From the cell containing the given text, extract its center point as [X, Y] coordinate. 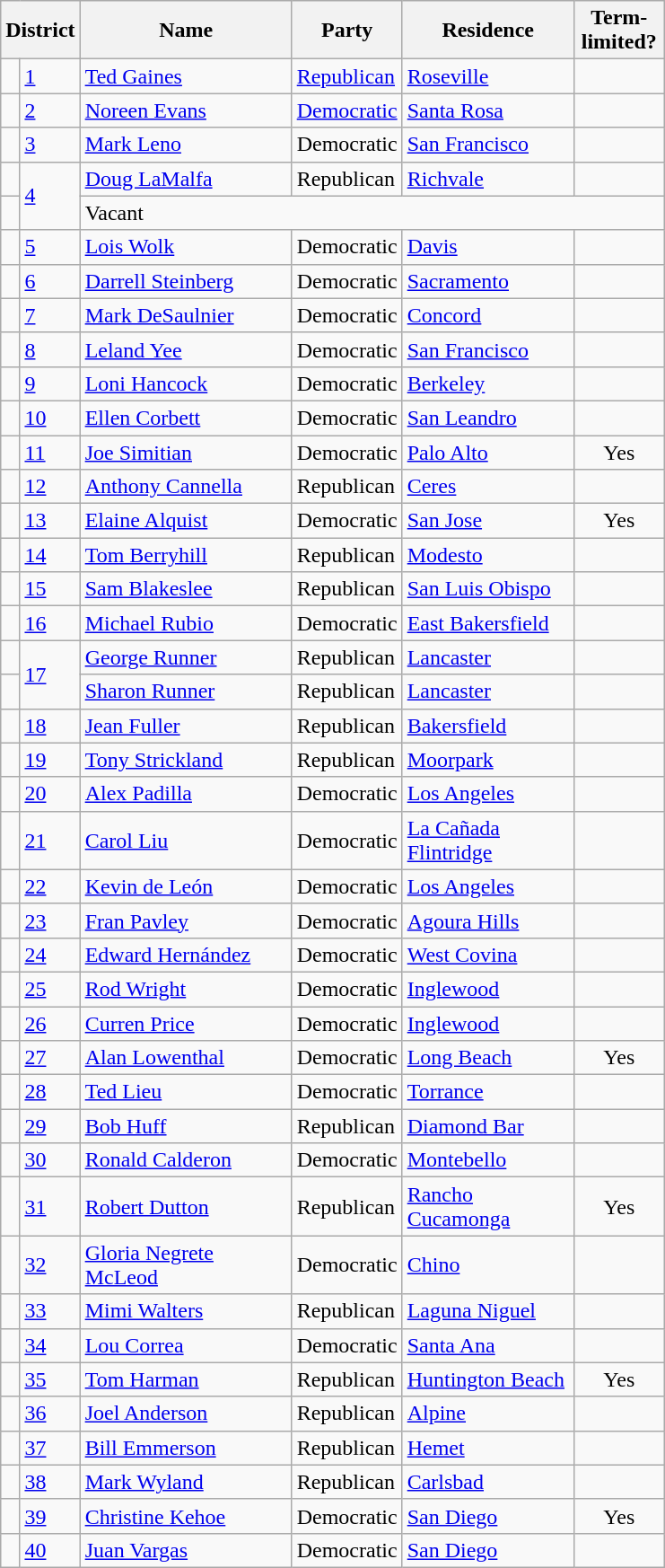
Anthony Cannella [186, 487]
Santa Rosa [488, 110]
Term-limited? [619, 31]
Mark Leno [186, 145]
Mimi Walters [186, 1311]
Carlsbad [488, 1482]
31 [50, 1207]
Ellen Corbett [186, 418]
10 [50, 418]
Noreen Evans [186, 110]
San Luis Obispo [488, 589]
36 [50, 1414]
Vacant [372, 213]
26 [50, 1023]
28 [50, 1092]
San Jose [488, 521]
32 [50, 1264]
Jean Fuller [186, 726]
14 [50, 555]
16 [50, 623]
Name [186, 31]
27 [50, 1058]
San Leandro [488, 418]
Tony Strickland [186, 760]
2 [50, 110]
Darrell Steinberg [186, 281]
George Runner [186, 657]
Carol Liu [186, 841]
40 [50, 1550]
Tom Harman [186, 1379]
Gloria Negrete McLeod [186, 1264]
East Bakersfield [488, 623]
Ronald Calderon [186, 1160]
Leland Yee [186, 349]
30 [50, 1160]
Rod Wright [186, 989]
19 [50, 760]
West Covina [488, 955]
17 [50, 674]
Alan Lowenthal [186, 1058]
La Cañada Flintridge [488, 841]
18 [50, 726]
Montebello [488, 1160]
37 [50, 1448]
Lois Wolk [186, 247]
Ted Gaines [186, 76]
8 [50, 349]
Sacramento [488, 281]
Davis [488, 247]
Edward Hernández [186, 955]
Curren Price [186, 1023]
Christine Kehoe [186, 1516]
Doug LaMalfa [186, 179]
35 [50, 1379]
Mark Wyland [186, 1482]
3 [50, 145]
12 [50, 487]
7 [50, 315]
Huntington Beach [488, 1379]
Bakersfield [488, 726]
13 [50, 521]
33 [50, 1311]
39 [50, 1516]
Elaine Alquist [186, 521]
Santa Ana [488, 1345]
Michael Rubio [186, 623]
Juan Vargas [186, 1550]
Palo Alto [488, 452]
Alex Padilla [186, 794]
4 [50, 196]
Ceres [488, 487]
Alpine [488, 1414]
24 [50, 955]
22 [50, 886]
Long Beach [488, 1058]
25 [50, 989]
Mark DeSaulnier [186, 315]
Robert Dutton [186, 1207]
Diamond Bar [488, 1126]
Moorpark [488, 760]
Torrance [488, 1092]
11 [50, 452]
5 [50, 247]
Residence [488, 31]
Richvale [488, 179]
Laguna Niguel [488, 1311]
Agoura Hills [488, 921]
23 [50, 921]
Hemet [488, 1448]
Chino [488, 1264]
38 [50, 1482]
Sharon Runner [186, 692]
Rancho Cucamonga [488, 1207]
Bill Emmerson [186, 1448]
21 [50, 841]
Tom Berryhill [186, 555]
Joe Simitian [186, 452]
9 [50, 383]
1 [50, 76]
15 [50, 589]
Party [346, 31]
Fran Pavley [186, 921]
Sam Blakeslee [186, 589]
Ted Lieu [186, 1092]
Joel Anderson [186, 1414]
20 [50, 794]
Berkeley [488, 383]
Lou Correa [186, 1345]
34 [50, 1345]
Modesto [488, 555]
District [40, 31]
Loni Hancock [186, 383]
29 [50, 1126]
Bob Huff [186, 1126]
Concord [488, 315]
6 [50, 281]
Roseville [488, 76]
Kevin de León [186, 886]
